Locate the cell with the specified text and output its (x, y) center coordinate. 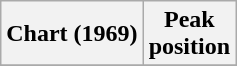
Chart (1969) (72, 34)
Peakposition (189, 34)
